Provide the (X, Y) coordinate of the cell's center where the given text is located.  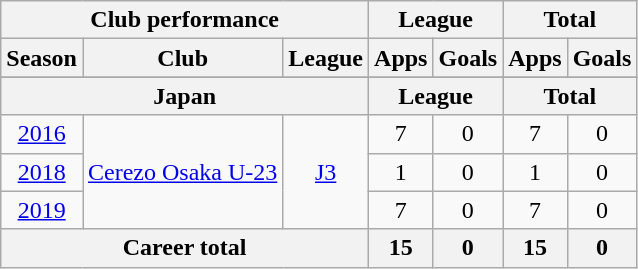
Club (182, 58)
2019 (42, 210)
Club performance (185, 20)
Japan (185, 96)
2018 (42, 172)
J3 (326, 172)
Career total (185, 248)
Season (42, 58)
Cerezo Osaka U-23 (182, 172)
2016 (42, 134)
